Return (X, Y) of the center of cell containing provided text 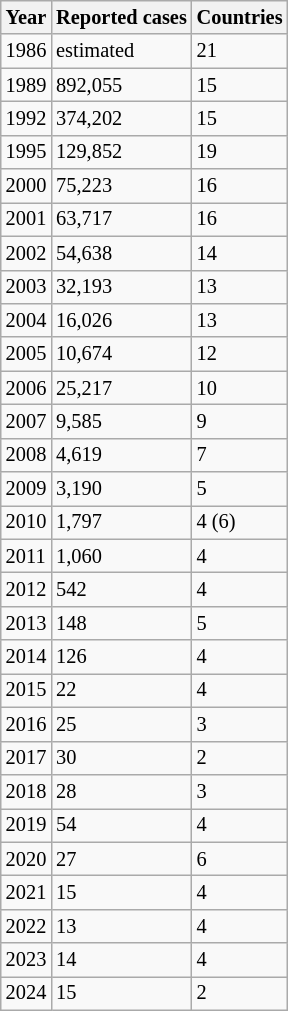
32,193 (121, 287)
2011 (26, 556)
10,674 (121, 354)
3,190 (121, 489)
1992 (26, 118)
2017 (26, 758)
2024 (26, 993)
2021 (26, 892)
54,638 (121, 253)
Countries (240, 17)
Year (26, 17)
21 (240, 51)
7 (240, 455)
126 (121, 657)
2010 (26, 522)
54 (121, 825)
16,026 (121, 320)
2009 (26, 489)
2016 (26, 724)
374,202 (121, 118)
2014 (26, 657)
2000 (26, 186)
2004 (26, 320)
4,619 (121, 455)
129,852 (121, 152)
19 (240, 152)
2002 (26, 253)
25,217 (121, 388)
12 (240, 354)
22 (121, 690)
25 (121, 724)
6 (240, 859)
28 (121, 791)
75,223 (121, 186)
9 (240, 421)
2013 (26, 623)
2020 (26, 859)
2018 (26, 791)
estimated (121, 51)
2007 (26, 421)
10 (240, 388)
2003 (26, 287)
2015 (26, 690)
27 (121, 859)
1989 (26, 85)
1,060 (121, 556)
30 (121, 758)
Reported cases (121, 17)
892,055 (121, 85)
9,585 (121, 421)
2008 (26, 455)
1986 (26, 51)
4 (6) (240, 522)
2005 (26, 354)
2023 (26, 960)
2019 (26, 825)
1,797 (121, 522)
148 (121, 623)
2012 (26, 589)
1995 (26, 152)
2022 (26, 926)
2006 (26, 388)
63,717 (121, 219)
2001 (26, 219)
542 (121, 589)
